Pinpoint the cell where the given text exists, returning its [x, y] midpoint coordinate. 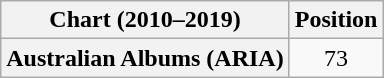
73 [336, 58]
Position [336, 20]
Australian Albums (ARIA) [145, 58]
Chart (2010–2019) [145, 20]
